From the cell containing the given text, extract its center point as (X, Y) coordinate. 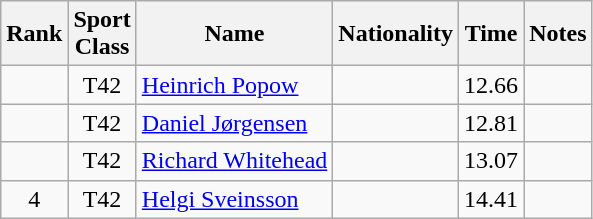
12.66 (492, 85)
Rank (34, 34)
12.81 (492, 123)
Notes (558, 34)
Name (234, 34)
14.41 (492, 199)
Helgi Sveinsson (234, 199)
Nationality (396, 34)
4 (34, 199)
Daniel Jørgensen (234, 123)
Heinrich Popow (234, 85)
13.07 (492, 161)
SportClass (102, 34)
Time (492, 34)
Richard Whitehead (234, 161)
